Search for the cell housing the specified text and yield its (X, Y) center coordinate. 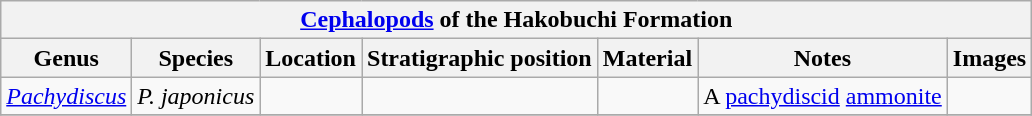
Notes (823, 58)
A pachydiscid ammonite (823, 96)
Stratigraphic position (480, 58)
P. japonicus (196, 96)
Cephalopods of the Hakobuchi Formation (516, 20)
Genus (66, 58)
Pachydiscus (66, 96)
Location (311, 58)
Images (989, 58)
Species (196, 58)
Material (647, 58)
